Output the [x, y] coordinate of the center of the cell containing the given text.  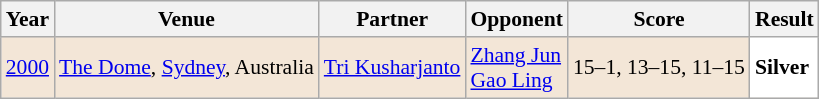
The Dome, Sydney, Australia [186, 68]
2000 [28, 68]
Silver [784, 68]
Partner [392, 19]
15–1, 13–15, 11–15 [659, 68]
Zhang Jun Gao Ling [516, 68]
Year [28, 19]
Opponent [516, 19]
Score [659, 19]
Result [784, 19]
Venue [186, 19]
Tri Kusharjanto [392, 68]
